Extract the [x, y] coordinate from the center of the cell holding the provided text.  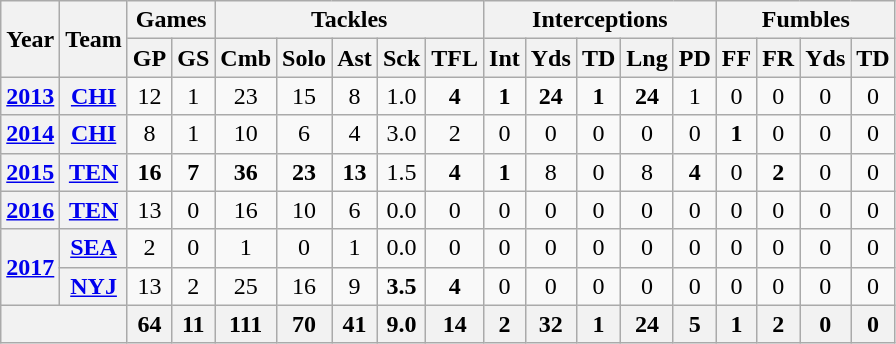
1.0 [401, 96]
PD [694, 58]
Lng [647, 58]
64 [149, 324]
3.5 [401, 286]
Int [505, 58]
9.0 [401, 324]
2015 [30, 172]
1.5 [401, 172]
12 [149, 96]
25 [246, 286]
Interceptions [600, 20]
Team [94, 39]
11 [194, 324]
NYJ [94, 286]
Year [30, 39]
GP [149, 58]
SEA [94, 248]
FF [736, 58]
41 [355, 324]
Ast [355, 58]
TFL [455, 58]
2017 [30, 267]
5 [694, 324]
Cmb [246, 58]
Fumbles [806, 20]
2016 [30, 210]
111 [246, 324]
3.0 [401, 134]
2014 [30, 134]
7 [194, 172]
70 [304, 324]
FR [778, 58]
Games [170, 20]
Tackles [350, 20]
GS [194, 58]
14 [455, 324]
Sck [401, 58]
15 [304, 96]
36 [246, 172]
32 [550, 324]
9 [355, 286]
2013 [30, 96]
Solo [304, 58]
